Determine the (X, Y) coordinate at the center of the cell enclosing the given text.  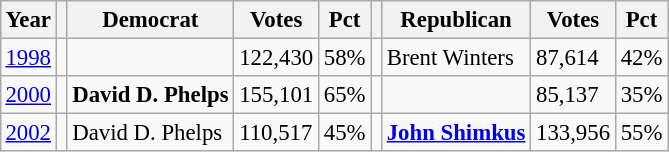
133,956 (574, 133)
2002 (28, 133)
45% (344, 133)
110,517 (276, 133)
55% (641, 133)
Democrat (150, 20)
58% (344, 57)
35% (641, 95)
John Shimkus (456, 133)
Brent Winters (456, 57)
155,101 (276, 95)
1998 (28, 57)
65% (344, 95)
Republican (456, 20)
2000 (28, 95)
87,614 (574, 57)
Year (28, 20)
122,430 (276, 57)
42% (641, 57)
85,137 (574, 95)
